Return (x, y) of the center of cell containing provided text 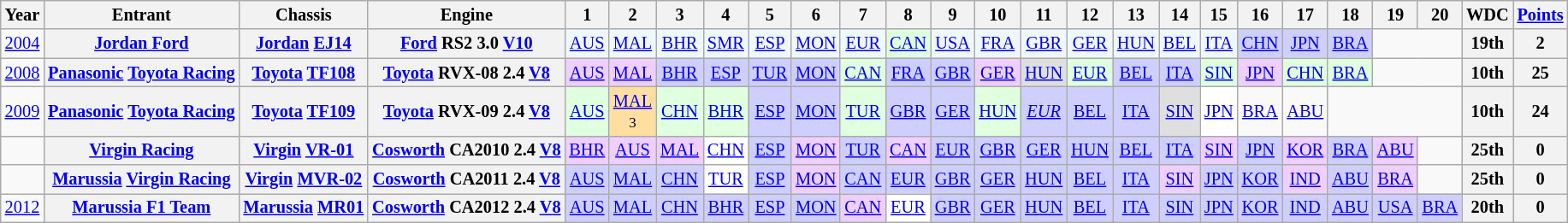
Virgin MVR-02 (305, 179)
MAL3 (633, 111)
13 (1136, 15)
24 (1541, 111)
2004 (22, 44)
3 (679, 15)
16 (1261, 15)
WDC (1488, 15)
17 (1305, 15)
Marussia Virgin Racing (141, 179)
20 (1440, 15)
Engine (466, 15)
1 (587, 15)
Toyota RVX-09 2.4 V8 (466, 111)
8 (908, 15)
Toyota TF109 (305, 111)
19th (1488, 44)
Cosworth CA2010 2.4 V8 (466, 150)
9 (953, 15)
Chassis (305, 15)
20th (1488, 208)
Toyota TF108 (305, 73)
25 (1541, 73)
11 (1044, 15)
7 (862, 15)
Cosworth CA2011 2.4 V8 (466, 179)
Entrant (141, 15)
Marussia MR01 (305, 208)
Marussia F1 Team (141, 208)
2012 (22, 208)
Virgin Racing (141, 150)
Jordan Ford (141, 44)
Cosworth CA2012 2.4 V8 (466, 208)
Virgin VR-01 (305, 150)
4 (725, 15)
14 (1180, 15)
Year (22, 15)
18 (1350, 15)
15 (1219, 15)
6 (816, 15)
Toyota RVX-08 2.4 V8 (466, 73)
Jordan EJ14 (305, 44)
19 (1396, 15)
10 (997, 15)
SMR (725, 44)
5 (770, 15)
Ford RS2 3.0 V10 (466, 44)
2009 (22, 111)
12 (1090, 15)
Points (1541, 15)
2008 (22, 73)
